Output the [x, y] coordinate of the center of the cell containing the given text.  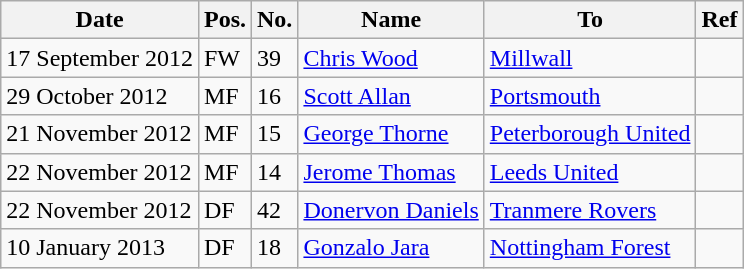
Millwall [590, 58]
Ref [720, 20]
Jerome Thomas [391, 172]
29 October 2012 [100, 96]
21 November 2012 [100, 134]
10 January 2013 [100, 248]
Nottingham Forest [590, 248]
Chris Wood [391, 58]
Donervon Daniels [391, 210]
FW [224, 58]
Peterborough United [590, 134]
Pos. [224, 20]
17 September 2012 [100, 58]
42 [275, 210]
39 [275, 58]
Portsmouth [590, 96]
Leeds United [590, 172]
No. [275, 20]
To [590, 20]
Tranmere Rovers [590, 210]
14 [275, 172]
18 [275, 248]
16 [275, 96]
Date [100, 20]
Gonzalo Jara [391, 248]
George Thorne [391, 134]
15 [275, 134]
Name [391, 20]
Scott Allan [391, 96]
